Return [X, Y] of the center of cell containing provided text 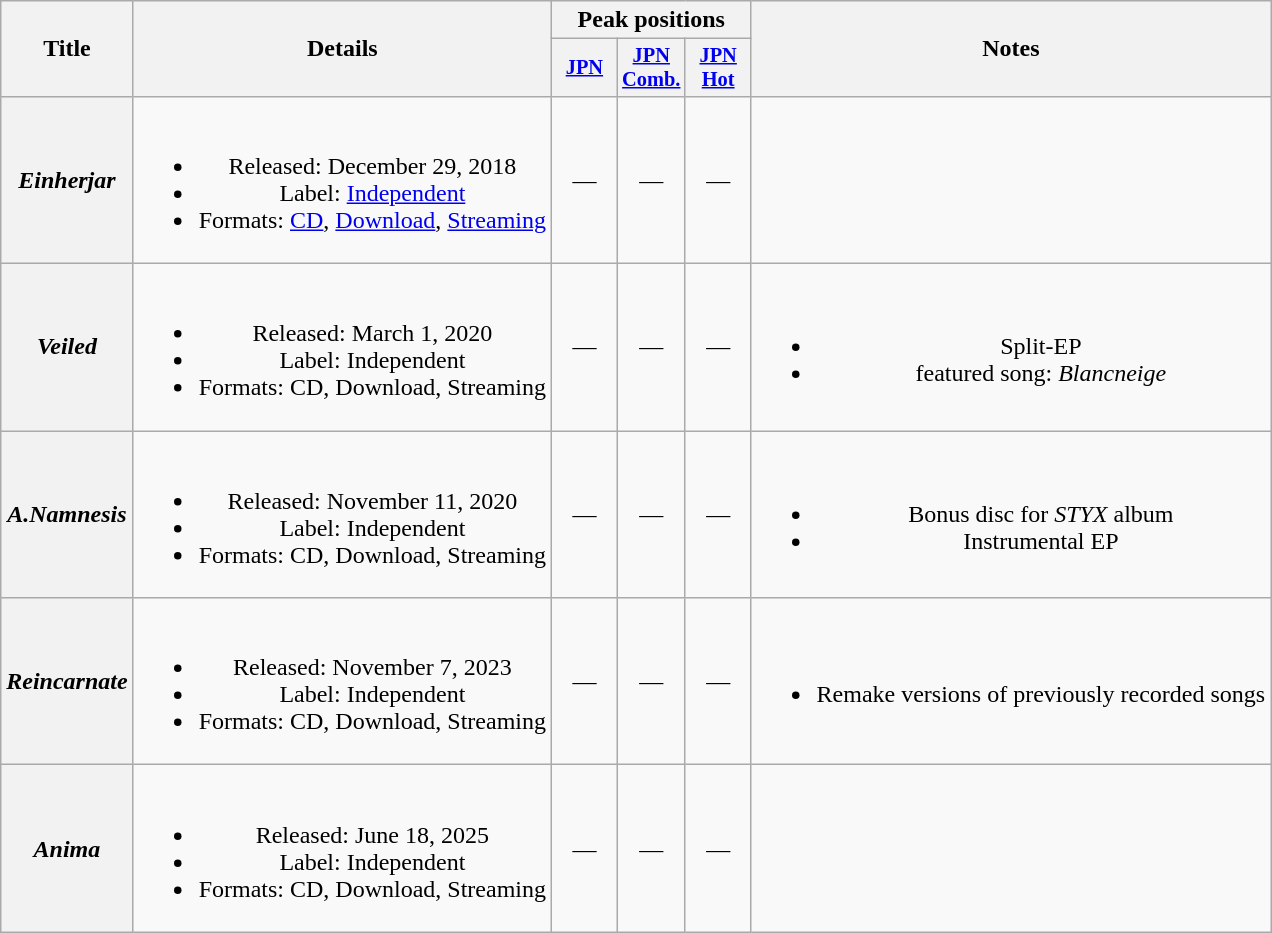
Title [67, 49]
Released: June 18, 2025Label: IndependentFormats: CD, Download, Streaming [342, 848]
Released: November 11, 2020Label: IndependentFormats: CD, Download, Streaming [342, 514]
Veiled [67, 348]
Released: March 1, 2020Label: IndependentFormats: CD, Download, Streaming [342, 348]
Notes [1011, 49]
Remake versions of previously recorded songs [1011, 682]
Reincarnate [67, 682]
Einherjar [67, 180]
Released: December 29, 2018Label: IndependentFormats: CD, Download, Streaming [342, 180]
Bonus disc for STYX albumInstrumental EP [1011, 514]
JPNComb. [651, 68]
Split-EPfeatured song: Blancneige [1011, 348]
Details [342, 49]
A.Namnesis [67, 514]
Released: November 7, 2023Label: IndependentFormats: CD, Download, Streaming [342, 682]
Peak positions [652, 20]
JPNHot [718, 68]
Anima [67, 848]
JPN [585, 68]
